Detect which cell encompasses the target text, then output its [x, y] center coordinate. 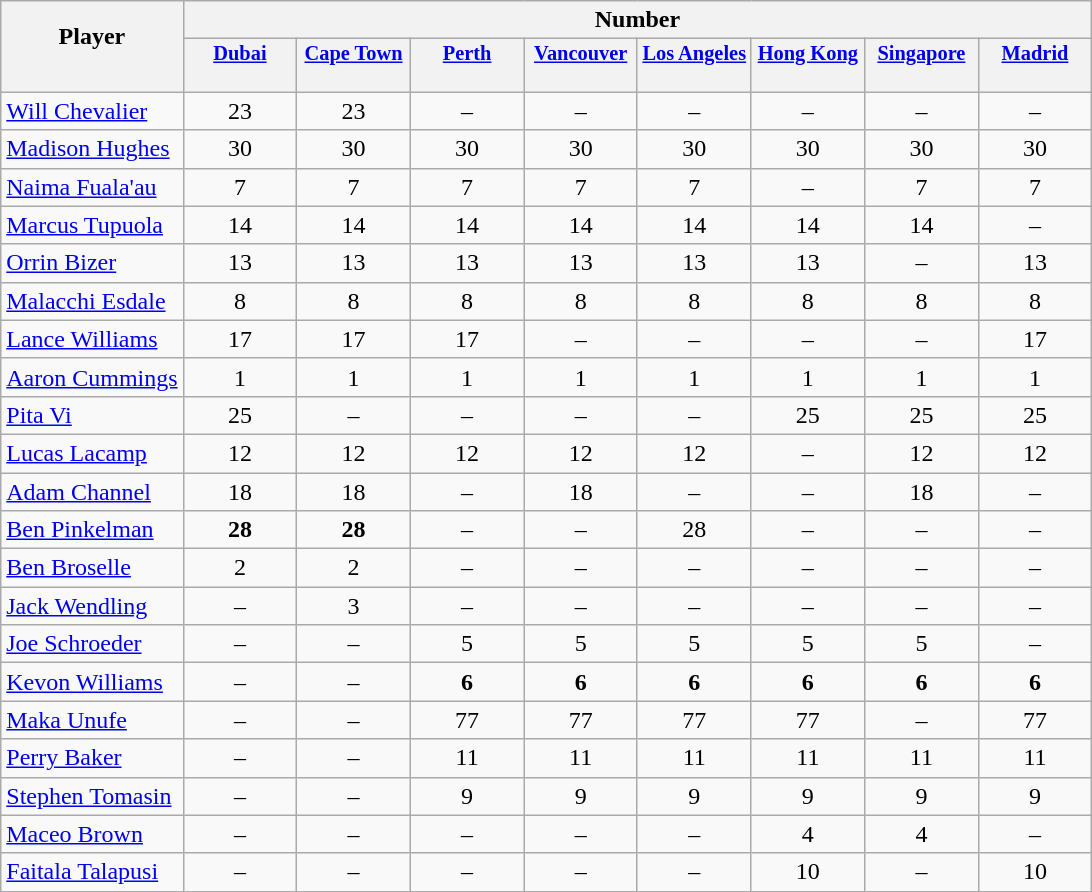
Stephen Tomasin [92, 796]
Kevon Williams [92, 682]
Will Chevalier [92, 111]
Naima Fuala'au [92, 187]
Madison Hughes [92, 149]
Player [92, 36]
Number [638, 20]
Maceo Brown [92, 834]
Ben Broselle [92, 568]
Perry Baker [92, 758]
Cape Town [354, 54]
Joe Schroeder [92, 644]
Pita Vi [92, 415]
Perth [467, 54]
Malacchi Esdale [92, 301]
Hong Kong [808, 54]
Maka Unufe [92, 720]
Aaron Cummings [92, 377]
Orrin Bizer [92, 263]
Jack Wendling [92, 606]
Singapore [922, 54]
Marcus Tupuola [92, 225]
Faitala Talapusi [92, 872]
Lance Williams [92, 339]
Dubai [240, 54]
Los Angeles [694, 54]
Lucas Lacamp [92, 453]
Vancouver [581, 54]
Madrid [1035, 54]
Ben Pinkelman [92, 530]
3 [354, 606]
Adam Channel [92, 491]
